Scan for the cell matching the given text and deliver its [X, Y] coordinate at center. 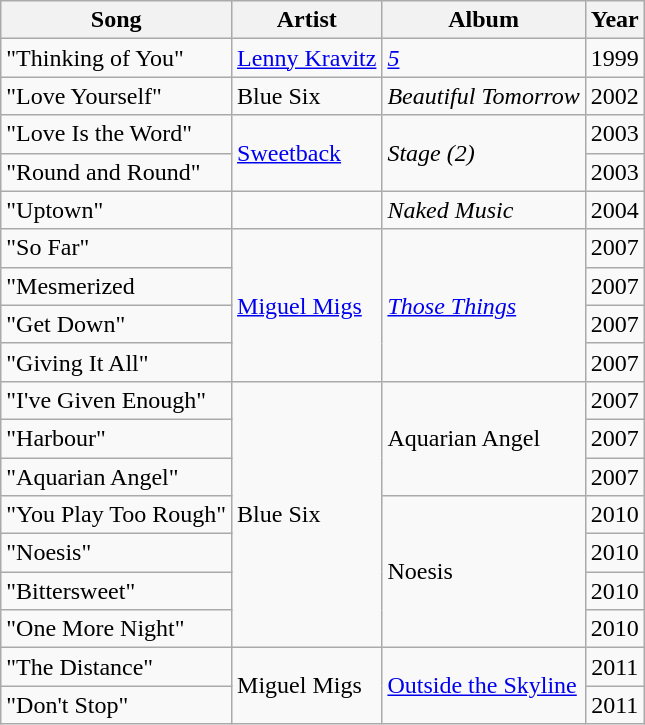
Lenny Kravitz [307, 58]
"Uptown" [116, 210]
"One More Night" [116, 629]
"Bittersweet" [116, 591]
"Harbour" [116, 438]
2004 [614, 210]
2002 [614, 96]
"Don't Stop" [116, 705]
"Love Is the Word" [116, 134]
Naked Music [484, 210]
"Round and Round" [116, 172]
"Get Down" [116, 324]
1999 [614, 58]
5 [484, 58]
"Mesmerized [116, 286]
"Noesis" [116, 553]
"Giving It All" [116, 362]
"Love Yourself" [116, 96]
Beautiful Tomorrow [484, 96]
Artist [307, 20]
Year [614, 20]
"You Play Too Rough" [116, 515]
Album [484, 20]
Sweetback [307, 153]
"Thinking of You" [116, 58]
Outside the Skyline [484, 686]
Noesis [484, 572]
"I've Given Enough" [116, 400]
"So Far" [116, 248]
"Aquarian Angel" [116, 477]
Song [116, 20]
"The Distance" [116, 667]
Those Things [484, 305]
Stage (2) [484, 153]
Aquarian Angel [484, 438]
